Search for the cell housing the specified text and yield its [X, Y] center coordinate. 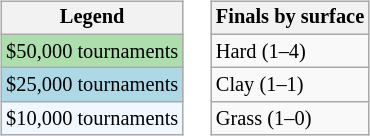
Finals by surface [290, 18]
Hard (1–4) [290, 51]
$50,000 tournaments [92, 51]
$25,000 tournaments [92, 85]
Grass (1–0) [290, 119]
Legend [92, 18]
Clay (1–1) [290, 85]
$10,000 tournaments [92, 119]
